Identify which cell holds the provided text, then report its (x, y) central coordinate. 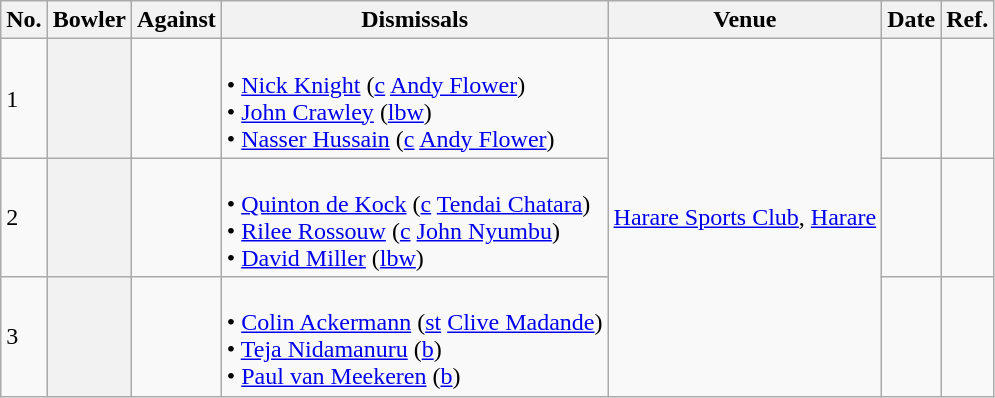
• Quinton de Kock (c Tendai Chatara) • Rilee Rossouw (c John Nyumbu) • David Miller (lbw) (414, 218)
1 (24, 98)
3 (24, 336)
• Colin Ackermann (st Clive Madande) • Teja Nidamanuru (b) • Paul van Meekeren (b) (414, 336)
No. (24, 20)
Venue (745, 20)
Ref. (968, 20)
Dismissals (414, 20)
2 (24, 218)
Harare Sports Club, Harare (745, 218)
• Nick Knight (c Andy Flower) • John Crawley (lbw) • Nasser Hussain (c Andy Flower) (414, 98)
Date (912, 20)
Against (177, 20)
Bowler (89, 20)
